Search for the cell housing the specified text and yield its (x, y) center coordinate. 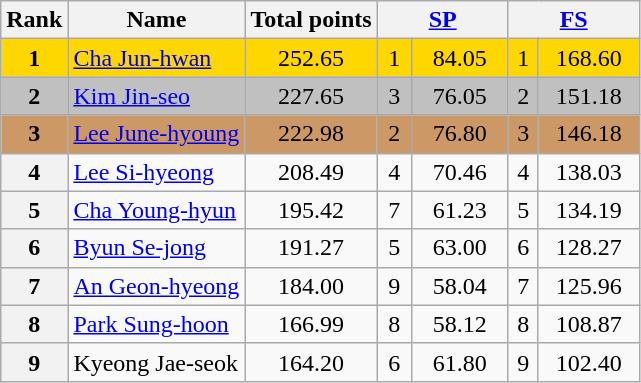
63.00 (460, 248)
164.20 (311, 362)
Lee June-hyoung (156, 134)
76.80 (460, 134)
166.99 (311, 324)
222.98 (311, 134)
SP (442, 20)
76.05 (460, 96)
An Geon-hyeong (156, 286)
195.42 (311, 210)
FS (574, 20)
70.46 (460, 172)
138.03 (588, 172)
108.87 (588, 324)
Cha Jun-hwan (156, 58)
Rank (34, 20)
134.19 (588, 210)
61.23 (460, 210)
146.18 (588, 134)
227.65 (311, 96)
168.60 (588, 58)
252.65 (311, 58)
Name (156, 20)
84.05 (460, 58)
58.12 (460, 324)
184.00 (311, 286)
Park Sung-hoon (156, 324)
208.49 (311, 172)
Kim Jin-seo (156, 96)
58.04 (460, 286)
151.18 (588, 96)
61.80 (460, 362)
Lee Si-hyeong (156, 172)
191.27 (311, 248)
Kyeong Jae-seok (156, 362)
125.96 (588, 286)
128.27 (588, 248)
102.40 (588, 362)
Byun Se-jong (156, 248)
Total points (311, 20)
Cha Young-hyun (156, 210)
